Search for the cell housing the specified text and yield its (x, y) center coordinate. 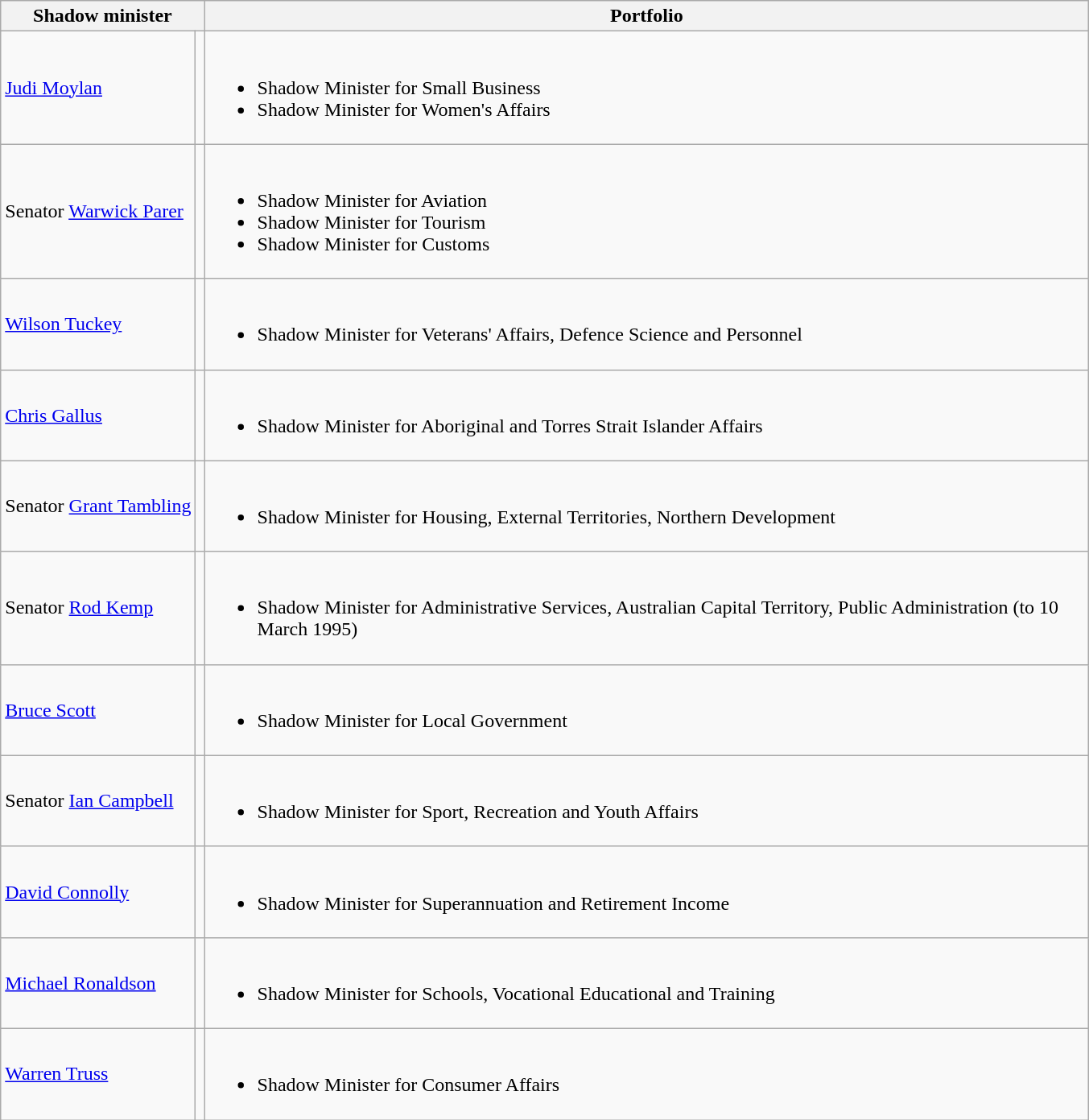
Warren Truss (98, 1074)
Shadow Minister for AviationShadow Minister for TourismShadow Minister for Customs (647, 211)
Shadow Minister for Small BusinessShadow Minister for Women's Affairs (647, 88)
Shadow Minister for Schools, Vocational Educational and Training (647, 982)
Shadow Minister for Veterans' Affairs, Defence Science and Personnel (647, 324)
Shadow Minister for Aboriginal and Torres Strait Islander Affairs (647, 415)
Wilson Tuckey (98, 324)
Bruce Scott (98, 710)
Senator Rod Kemp (98, 608)
Michael Ronaldson (98, 982)
Shadow Minister for Local Government (647, 710)
Senator Warwick Parer (98, 211)
Senator Grant Tambling (98, 506)
Chris Gallus (98, 415)
Shadow Minister for Consumer Affairs (647, 1074)
Shadow Minister for Housing, External Territories, Northern Development (647, 506)
Shadow Minister for Administrative Services, Australian Capital Territory, Public Administration (to 10 March 1995) (647, 608)
Shadow Minister for Superannuation and Retirement Income (647, 892)
David Connolly (98, 892)
Shadow Minister for Sport, Recreation and Youth Affairs (647, 800)
Shadow minister (103, 16)
Judi Moylan (98, 88)
Senator Ian Campbell (98, 800)
Portfolio (647, 16)
